Extract the [X, Y] coordinate from the center of the cell holding the provided text.  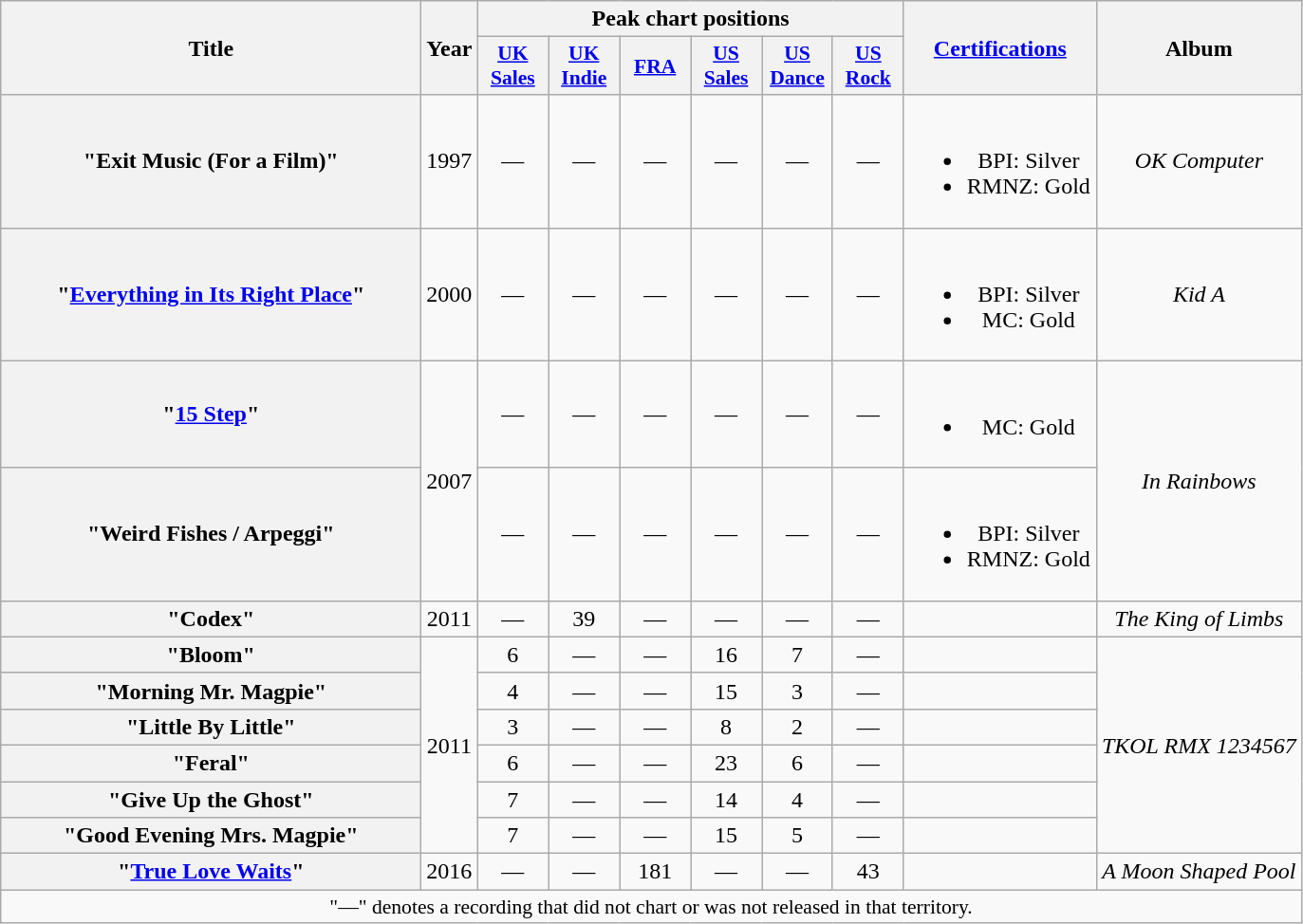
UKIndie [585, 66]
In Rainbows [1199, 480]
"True Love Waits" [211, 872]
FRA [655, 66]
UKSales [512, 66]
2 [797, 727]
2007 [450, 480]
2016 [450, 872]
The King of Limbs [1199, 619]
"Feral" [211, 763]
Album [1199, 47]
181 [655, 872]
5 [797, 836]
Year [450, 47]
"Bloom" [211, 655]
14 [727, 800]
Peak chart positions [691, 19]
1997 [450, 161]
"Give Up the Ghost" [211, 800]
23 [727, 763]
"15 Step" [211, 414]
MC: Gold [1000, 414]
"Morning Mr. Magpie" [211, 691]
16 [727, 655]
8 [727, 727]
2000 [450, 294]
USRock [867, 66]
Certifications [1000, 47]
USSales [727, 66]
"Weird Fishes / Arpeggi" [211, 534]
"Exit Music (For a Film)" [211, 161]
43 [867, 872]
BPI: SilverMC: Gold [1000, 294]
"Good Evening Mrs. Magpie" [211, 836]
USDance [797, 66]
TKOL RMX 1234567 [1199, 745]
Title [211, 47]
"Little By Little" [211, 727]
"Codex" [211, 619]
Kid A [1199, 294]
"Everything in Its Right Place" [211, 294]
39 [585, 619]
A Moon Shaped Pool [1199, 872]
OK Computer [1199, 161]
"—" denotes a recording that did not chart or was not released in that territory. [651, 907]
